Locate the cell with the specified text and output its (X, Y) center coordinate. 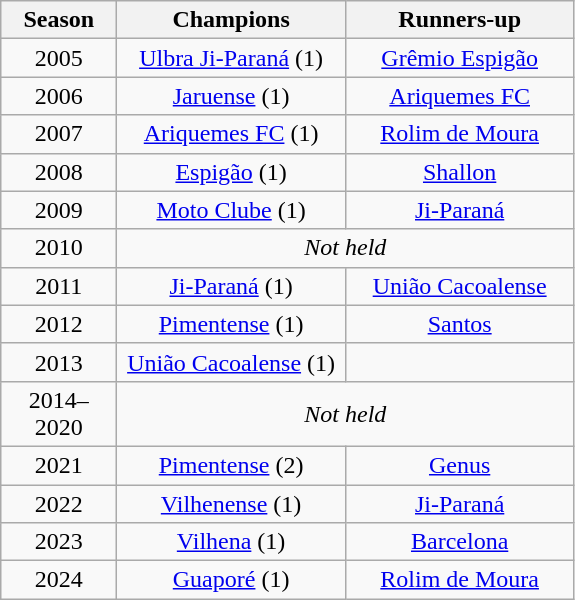
Ariquemes FC (460, 96)
2010 (59, 248)
Runners-up (460, 20)
Pimentense (1) (232, 324)
União Cacoalense (460, 286)
Season (59, 20)
2013 (59, 362)
Pimentense (2) (232, 465)
Moto Clube (1) (232, 210)
Shallon (460, 172)
Genus (460, 465)
2021 (59, 465)
2024 (59, 580)
Ariquemes FC (1) (232, 134)
Grêmio Espigão (460, 58)
Guaporé (1) (232, 580)
2014–2020 (59, 414)
Barcelona (460, 542)
Champions (232, 20)
Vilhenense (1) (232, 503)
2005 (59, 58)
Ji-Paraná (1) (232, 286)
2023 (59, 542)
2012 (59, 324)
Jaruense (1) (232, 96)
Espigão (1) (232, 172)
2008 (59, 172)
2007 (59, 134)
2011 (59, 286)
Vilhena (1) (232, 542)
2006 (59, 96)
Ulbra Ji-Paraná (1) (232, 58)
União Cacoalense (1) (232, 362)
2022 (59, 503)
Santos (460, 324)
2009 (59, 210)
